Identify which cell holds the provided text, then report its (x, y) central coordinate. 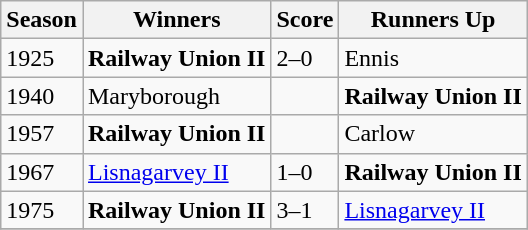
1957 (42, 134)
3–1 (305, 210)
1–0 (305, 172)
2–0 (305, 58)
Runners Up (433, 20)
Winners (176, 20)
1940 (42, 96)
Carlow (433, 134)
Season (42, 20)
1975 (42, 210)
1967 (42, 172)
Ennis (433, 58)
Maryborough (176, 96)
1925 (42, 58)
Score (305, 20)
